Return the (x, y) coordinate for the center point of the cell that contains the specified text.  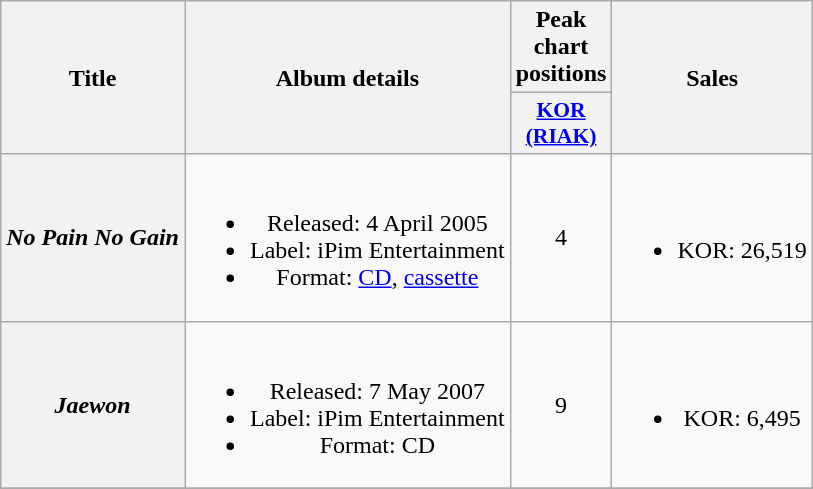
Album details (347, 78)
Released: 7 May 2007Label: iPim EntertainmentFormat: CD (347, 404)
Jaewon (93, 404)
Released: 4 April 2005Label: iPim EntertainmentFormat: CD, cassette (347, 238)
KOR: 26,519 (712, 238)
Title (93, 78)
No Pain No Gain (93, 238)
KOR(RIAK) (561, 124)
KOR: 6,495 (712, 404)
Peak chart positions (561, 47)
4 (561, 238)
9 (561, 404)
Sales (712, 78)
